Find where the given text appears and provide that cell's center as [X, Y] coordinate. 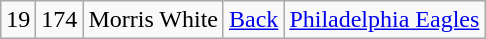
Back [253, 20]
Morris White [154, 20]
Philadelphia Eagles [384, 20]
19 [18, 20]
174 [60, 20]
